Pinpoint the cell where the given text exists, returning its [x, y] midpoint coordinate. 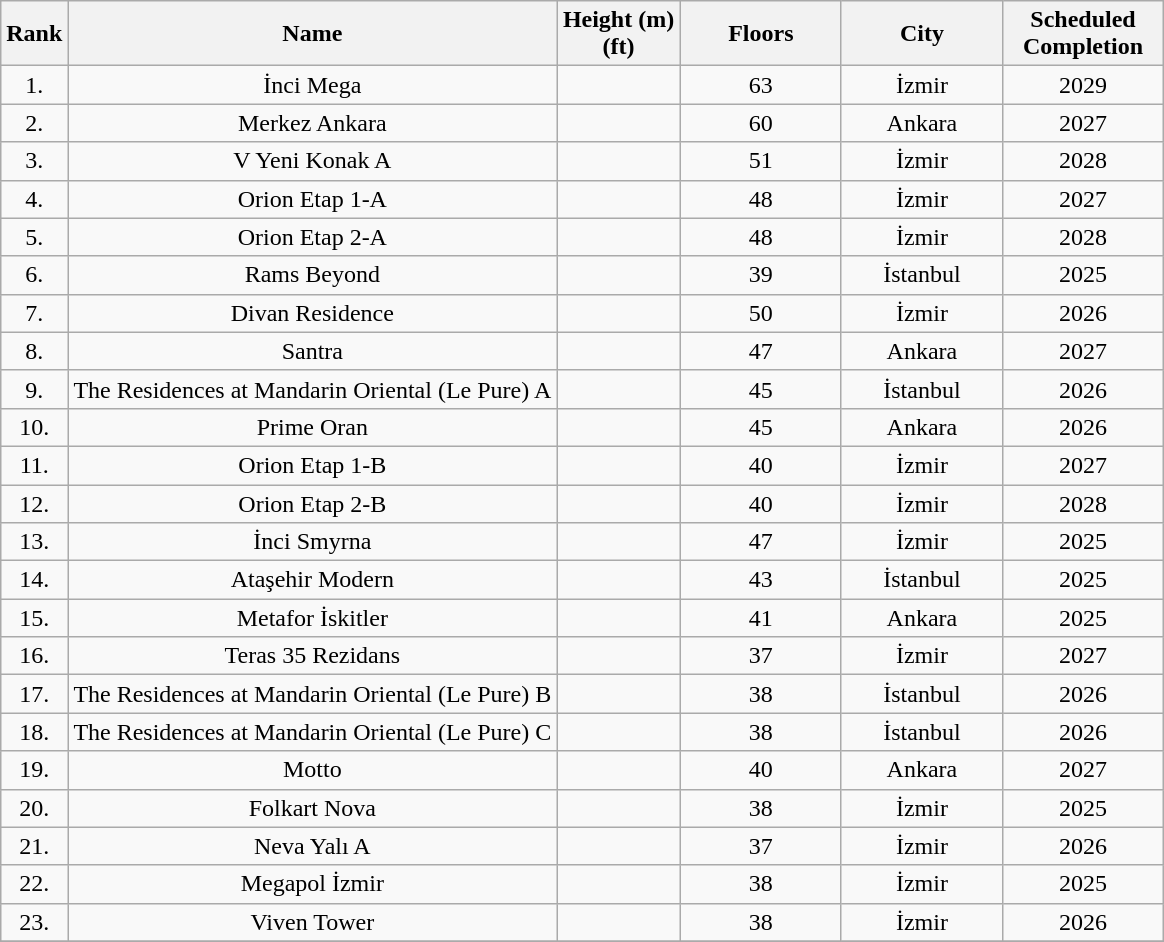
60 [760, 123]
15. [34, 618]
İnci Smyrna [312, 542]
Floors [760, 34]
23. [34, 922]
14. [34, 580]
13. [34, 542]
İnci Mega [312, 85]
Orion Etap 1-B [312, 465]
The Residences at Mandarin Oriental (Le Pure) C [312, 732]
Scheduled Completion [1082, 34]
50 [760, 313]
The Residences at Mandarin Oriental (Le Pure) A [312, 389]
18. [34, 732]
Neva Yalı A [312, 846]
2029 [1082, 85]
Name [312, 34]
41 [760, 618]
3. [34, 161]
Santra [312, 351]
Metafor İskitler [312, 618]
Teras 35 Rezidans [312, 656]
Motto [312, 770]
Orion Etap 2-A [312, 237]
City [922, 34]
43 [760, 580]
6. [34, 275]
Divan Residence [312, 313]
Rams Beyond [312, 275]
63 [760, 85]
Megapol İzmir [312, 884]
Orion Etap 2-B [312, 503]
Height (m) (ft) [619, 34]
51 [760, 161]
Merkez Ankara [312, 123]
11. [34, 465]
Viven Tower [312, 922]
17. [34, 694]
Rank [34, 34]
20. [34, 808]
Ataşehir Modern [312, 580]
19. [34, 770]
10. [34, 427]
21. [34, 846]
2. [34, 123]
7. [34, 313]
Prime Oran [312, 427]
8. [34, 351]
5. [34, 237]
12. [34, 503]
16. [34, 656]
9. [34, 389]
22. [34, 884]
V Yeni Konak A [312, 161]
39 [760, 275]
Folkart Nova [312, 808]
Orion Etap 1-A [312, 199]
The Residences at Mandarin Oriental (Le Pure) B [312, 694]
4. [34, 199]
1. [34, 85]
